For the text-containing cell, return its midpoint in [X, Y] coordinate format. 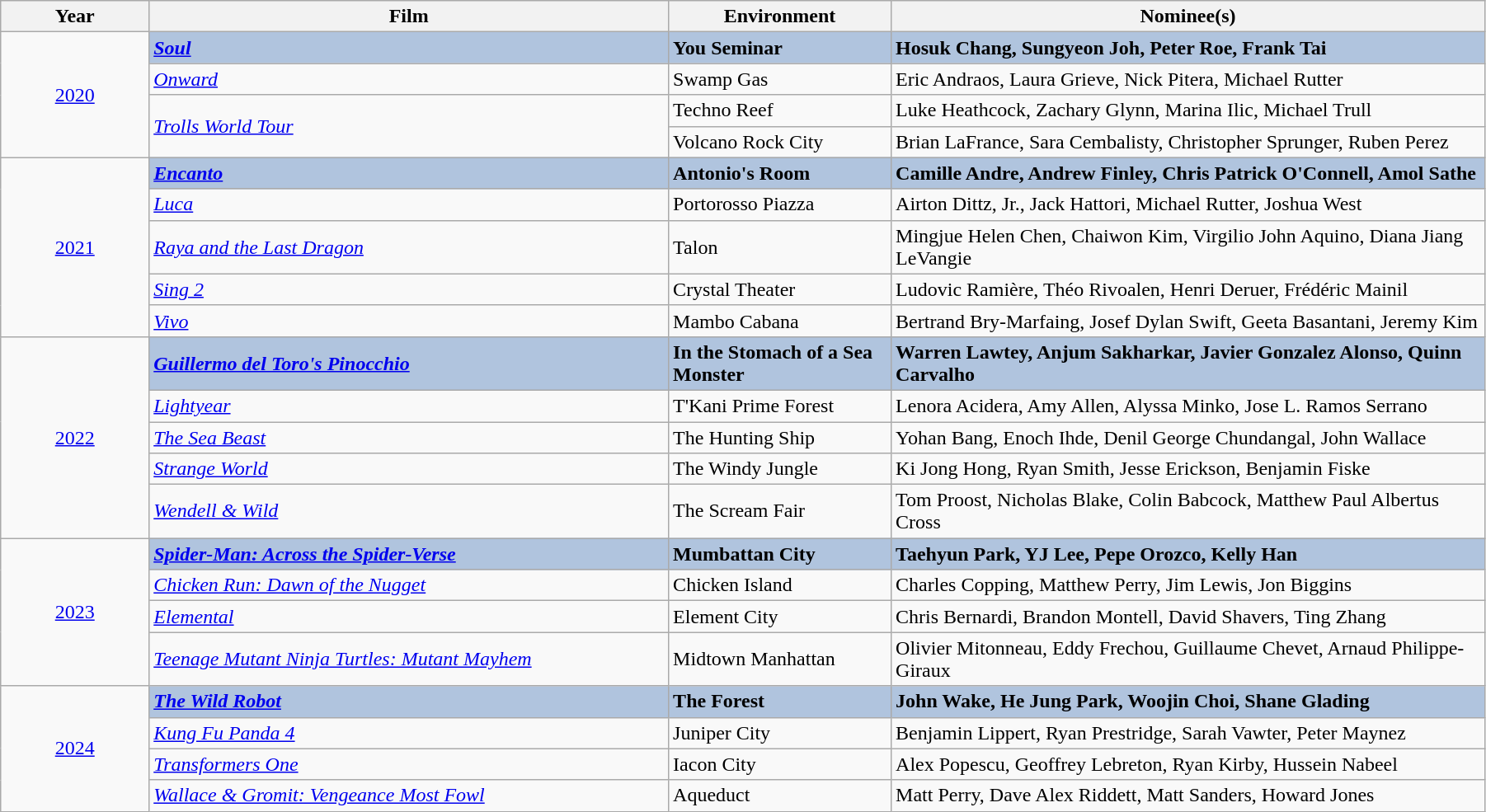
Crystal Theater [780, 289]
Guillermo del Toro's Pinocchio [409, 363]
Mingjue Helen Chen, Chaiwon Kim, Virgilio John Aquino, Diana Jiang LeVangie [1188, 247]
In the Stomach of a Sea Monster [780, 363]
Transformers One [409, 764]
Hosuk Chang, Sungyeon Joh, Peter Roe, Frank Tai [1188, 48]
Taehyun Park, YJ Lee, Pepe Orozco, Kelly Han [1188, 554]
Spider-Man: Across the Spider-Verse [409, 554]
Techno Reef [780, 110]
Mumbattan City [780, 554]
Yohan Bang, Enoch Ihde, Denil George Chundangal, John Wallace [1188, 438]
Trolls World Tour [409, 126]
Luca [409, 204]
Ki Jong Hong, Ryan Smith, Jesse Erickson, Benjamin Fiske [1188, 469]
The Forest [780, 702]
Chicken Island [780, 585]
Portorosso Piazza [780, 204]
Sing 2 [409, 289]
Juniper City [780, 733]
Year [75, 16]
Antonio's Room [780, 173]
The Hunting Ship [780, 438]
2021 [75, 247]
Camille Andre, Andrew Finley, Chris Patrick O'Connell, Amol Sathe [1188, 173]
Element City [780, 617]
2022 [75, 437]
Nominee(s) [1188, 16]
Charles Copping, Matthew Perry, Jim Lewis, Jon Biggins [1188, 585]
Environment [780, 16]
Matt Perry, Dave Alex Riddett, Matt Sanders, Howard Jones [1188, 796]
John Wake, He Jung Park, Woojin Choi, Shane Glading [1188, 702]
Eric Andraos, Laura Grieve, Nick Pitera, Michael Rutter [1188, 79]
Soul [409, 48]
Alex Popescu, Geoffrey Lebreton, Ryan Kirby, Hussein Nabeel [1188, 764]
Film [409, 16]
Swamp Gas [780, 79]
Benjamin Lippert, Ryan Prestridge, Sarah Vawter, Peter Maynez [1188, 733]
2023 [75, 612]
The Windy Jungle [780, 469]
Lightyear [409, 406]
Kung Fu Panda 4 [409, 733]
Raya and the Last Dragon [409, 247]
Encanto [409, 173]
You Seminar [780, 48]
Chicken Run: Dawn of the Nugget [409, 585]
Airton Dittz, Jr., Jack Hattori, Michael Rutter, Joshua West [1188, 204]
Talon [780, 247]
Vivo [409, 321]
Iacon City [780, 764]
Warren Lawtey, Anjum Sakharkar, Javier Gonzalez Alonso, Quinn Carvalho [1188, 363]
Volcano Rock City [780, 142]
2024 [75, 749]
Brian LaFrance, Sara Cembalisty, Christopher Sprunger, Ruben Perez [1188, 142]
Midtown Manhattan [780, 659]
Luke Heathcock, Zachary Glynn, Marina Ilic, Michael Trull [1188, 110]
Teenage Mutant Ninja Turtles: Mutant Mayhem [409, 659]
Tom Proost, Nicholas Blake, Colin Babcock, Matthew Paul Albertus Cross [1188, 511]
Elemental [409, 617]
T'Kani Prime Forest [780, 406]
Strange World [409, 469]
The Wild Robot [409, 702]
The Sea Beast [409, 438]
Aqueduct [780, 796]
The Scream Fair [780, 511]
2020 [75, 95]
Lenora Acidera, Amy Allen, Alyssa Minko, Jose L. Ramos Serrano [1188, 406]
Wallace & Gromit: Vengeance Most Fowl [409, 796]
Olivier Mitonneau, Eddy Frechou, Guillaume Chevet, Arnaud Philippe-Giraux [1188, 659]
Chris Bernardi, Brandon Montell, David Shavers, Ting Zhang [1188, 617]
Ludovic Ramière, Théo Rivoalen, Henri Deruer, Frédéric Mainil [1188, 289]
Mambo Cabana [780, 321]
Wendell & Wild [409, 511]
Bertrand Bry-Marfaing, Josef Dylan Swift, Geeta Basantani, Jeremy Kim [1188, 321]
Onward [409, 79]
